Scan for the cell matching the given text and deliver its (x, y) coordinate at center. 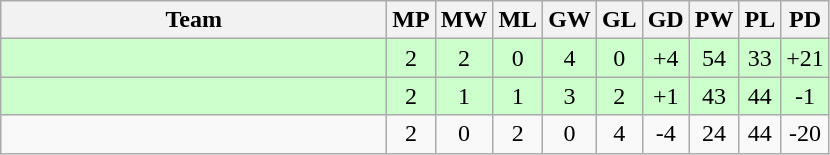
54 (714, 58)
GW (570, 20)
MP (411, 20)
GD (666, 20)
3 (570, 96)
+4 (666, 58)
43 (714, 96)
Team (194, 20)
-20 (806, 134)
+21 (806, 58)
33 (760, 58)
PL (760, 20)
-1 (806, 96)
GL (619, 20)
-4 (666, 134)
ML (518, 20)
+1 (666, 96)
24 (714, 134)
PD (806, 20)
PW (714, 20)
MW (464, 20)
